Locate the cell with the specified text and output its [X, Y] center coordinate. 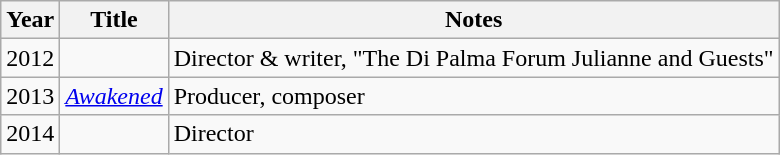
Director & writer, "The Di Palma Forum Julianne and Guests" [474, 58]
Awakened [114, 96]
2014 [30, 134]
Title [114, 20]
2013 [30, 96]
Director [474, 134]
Year [30, 20]
Notes [474, 20]
Producer, composer [474, 96]
2012 [30, 58]
